Return [X, Y] of the center of cell containing provided text 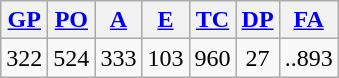
..893 [308, 58]
322 [24, 58]
A [118, 20]
TC [212, 20]
GP [24, 20]
524 [72, 58]
103 [166, 58]
FA [308, 20]
E [166, 20]
PO [72, 20]
960 [212, 58]
DP [258, 20]
333 [118, 58]
27 [258, 58]
